Provide the (X, Y) coordinate of the cell's center where the given text is located.  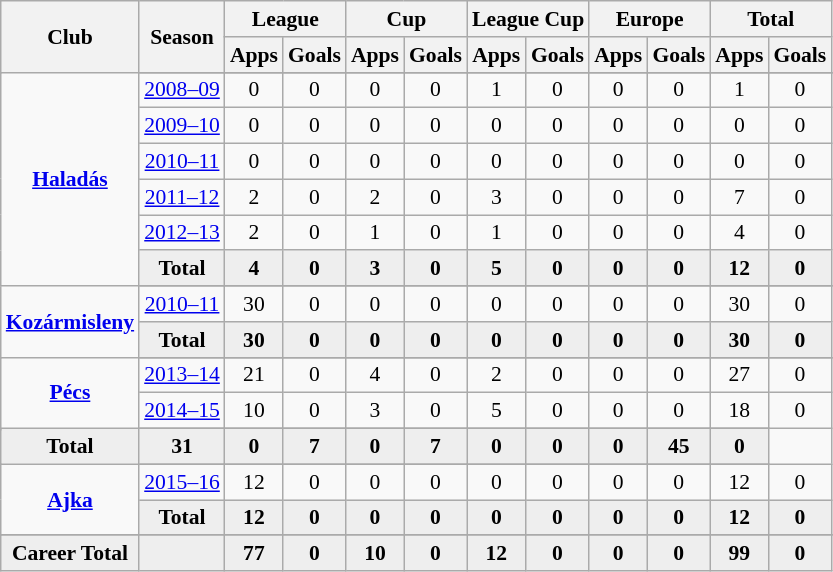
League (286, 19)
Season (182, 36)
2009–10 (182, 126)
Haladás (70, 179)
Europe (650, 19)
2014–15 (182, 411)
Career Total (70, 554)
21 (254, 375)
31 (182, 447)
Pécs (70, 392)
27 (739, 375)
2012–13 (182, 233)
Kozármisleny (70, 322)
2011–12 (182, 197)
Club (70, 36)
2015–16 (182, 482)
18 (739, 411)
77 (254, 554)
Ajka (70, 500)
45 (678, 447)
99 (739, 554)
2008–09 (182, 90)
Cup (406, 19)
League Cup (528, 19)
2013–14 (182, 375)
